Output the [x, y] coordinate of the center of the cell containing the given text.  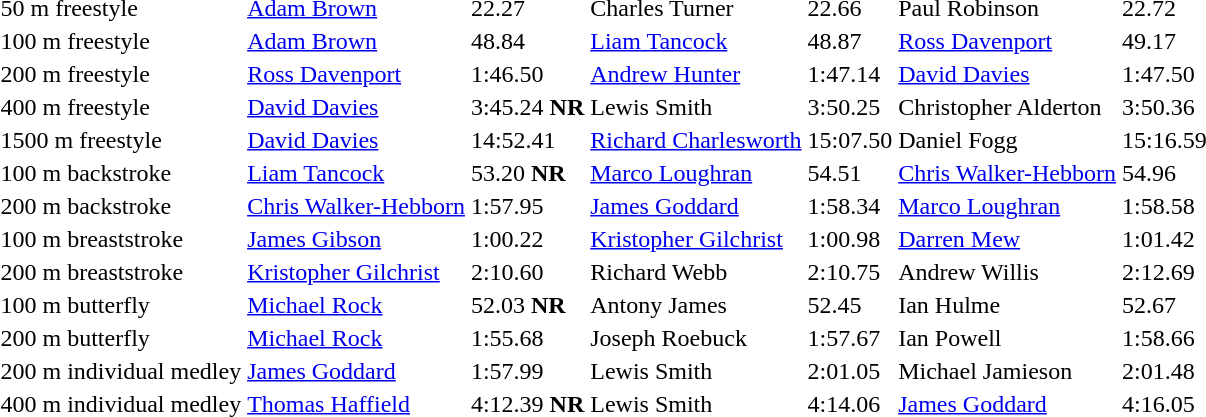
Daniel Fogg [1008, 140]
1:47.14 [850, 74]
3:50.25 [850, 107]
3:45.24 NR [527, 107]
1:55.68 [527, 338]
1:57.99 [527, 371]
1:00.22 [527, 239]
48.87 [850, 41]
Joseph Roebuck [696, 338]
54.51 [850, 173]
James Gibson [356, 239]
Richard Webb [696, 272]
48.84 [527, 41]
Christopher Alderton [1008, 107]
14:52.41 [527, 140]
Adam Brown [356, 41]
52.03 NR [527, 305]
2:10.75 [850, 272]
1:58.34 [850, 206]
1:57.95 [527, 206]
1:57.67 [850, 338]
1:00.98 [850, 239]
53.20 NR [527, 173]
2:01.05 [850, 371]
Antony James [696, 305]
Andrew Hunter [696, 74]
52.45 [850, 305]
Ian Powell [1008, 338]
Darren Mew [1008, 239]
Ian Hulme [1008, 305]
Andrew Willis [1008, 272]
15:07.50 [850, 140]
2:10.60 [527, 272]
1:46.50 [527, 74]
Richard Charlesworth [696, 140]
Michael Jamieson [1008, 371]
